From the cell containing the given text, extract its center point as (x, y) coordinate. 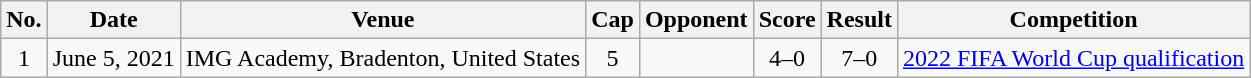
Score (787, 20)
Opponent (696, 20)
Venue (382, 20)
Cap (613, 20)
2022 FIFA World Cup qualification (1073, 58)
No. (24, 20)
Date (114, 20)
4–0 (787, 58)
IMG Academy, Bradenton, United States (382, 58)
Result (859, 20)
Competition (1073, 20)
1 (24, 58)
June 5, 2021 (114, 58)
7–0 (859, 58)
5 (613, 58)
